Output the [x, y] coordinate of the center of the cell containing the given text.  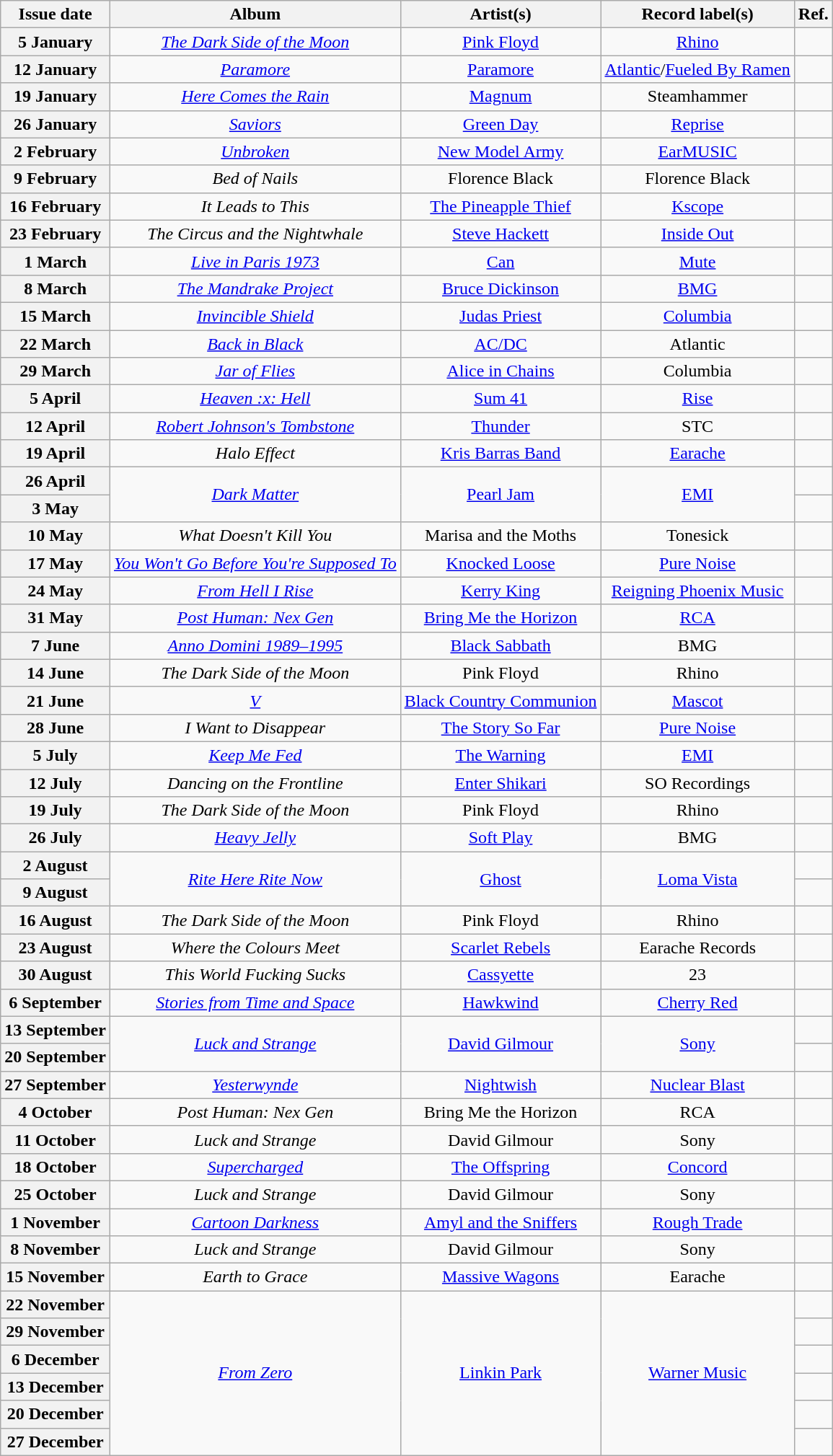
9 February [56, 179]
Artist(s) [501, 14]
26 July [56, 838]
5 July [56, 755]
Linkin Park [501, 1373]
28 June [56, 728]
19 July [56, 811]
23 [697, 975]
12 July [56, 782]
21 June [56, 700]
The Warning [501, 755]
The Story So Far [501, 728]
Earache Records [697, 948]
Steamhammer [697, 97]
V [255, 700]
23 February [56, 234]
Ghost [501, 879]
I Want to Disappear [255, 728]
Scarlet Rebels [501, 948]
Sum 41 [501, 399]
29 November [56, 1332]
7 June [56, 645]
Anno Domini 1989–1995 [255, 645]
4 October [56, 1112]
20 September [56, 1057]
16 August [56, 920]
Knocked Loose [501, 563]
STC [697, 426]
18 October [56, 1167]
19 January [56, 97]
Robert Johnson's Tombstone [255, 426]
6 September [56, 1002]
8 March [56, 288]
What Doesn't Kill You [255, 536]
Kscope [697, 206]
17 May [56, 563]
15 November [56, 1277]
Reigning Phoenix Music [697, 591]
Heaven :x: Hell [255, 399]
Steve Hackett [501, 234]
Rise [697, 399]
Halo Effect [255, 454]
Live in Paris 1973 [255, 261]
Cherry Red [697, 1002]
12 April [56, 426]
Mute [697, 261]
10 May [56, 536]
Pearl Jam [501, 495]
Supercharged [255, 1167]
Here Comes the Rain [255, 97]
Cartoon Darkness [255, 1222]
Loma Vista [697, 879]
Alice in Chains [501, 371]
Enter Shikari [501, 782]
16 February [56, 206]
5 April [56, 399]
Concord [697, 1167]
Heavy Jelly [255, 838]
23 August [56, 948]
2 February [56, 151]
26 January [56, 124]
The Circus and the Nightwhale [255, 234]
Reprise [697, 124]
SO Recordings [697, 782]
29 March [56, 371]
Dark Matter [255, 495]
Yesterwynde [255, 1085]
Dancing on the Frontline [255, 782]
31 May [56, 618]
13 December [56, 1387]
24 May [56, 591]
13 September [56, 1030]
AC/DC [501, 344]
15 March [56, 316]
14 June [56, 673]
From Zero [255, 1373]
Soft Play [501, 838]
Issue date [56, 14]
Judas Priest [501, 316]
New Model Army [501, 151]
Rough Trade [697, 1222]
2 August [56, 865]
Keep Me Fed [255, 755]
Kerry King [501, 591]
9 August [56, 893]
20 December [56, 1414]
Unbroken [255, 151]
Hawkwind [501, 1002]
Invincible Shield [255, 316]
The Offspring [501, 1167]
Saviors [255, 124]
8 November [56, 1250]
19 April [56, 454]
Atlantic/Fueled By Ramen [697, 69]
Kris Barras Band [501, 454]
Back in Black [255, 344]
1 March [56, 261]
26 April [56, 481]
Earth to Grace [255, 1277]
Where the Colours Meet [255, 948]
It Leads to This [255, 206]
Can [501, 261]
22 November [56, 1305]
Black Sabbath [501, 645]
25 October [56, 1194]
30 August [56, 975]
Stories from Time and Space [255, 1002]
Atlantic [697, 344]
EarMUSIC [697, 151]
Nightwish [501, 1085]
22 March [56, 344]
12 January [56, 69]
Thunder [501, 426]
6 December [56, 1359]
Tonesick [697, 536]
Amyl and the Sniffers [501, 1222]
1 November [56, 1222]
From Hell I Rise [255, 591]
Album [255, 14]
Nuclear Blast [697, 1085]
Warner Music [697, 1373]
Ref. [814, 14]
The Mandrake Project [255, 288]
Inside Out [697, 234]
5 January [56, 42]
Bruce Dickinson [501, 288]
Record label(s) [697, 14]
Black Country Communion [501, 700]
Bed of Nails [255, 179]
11 October [56, 1139]
Green Day [501, 124]
Mascot [697, 700]
The Pineapple Thief [501, 206]
Magnum [501, 97]
Cassyette [501, 975]
3 May [56, 508]
Massive Wagons [501, 1277]
27 September [56, 1085]
Jar of Flies [255, 371]
27 December [56, 1442]
This World Fucking Sucks [255, 975]
Rite Here Rite Now [255, 879]
Marisa and the Moths [501, 536]
You Won't Go Before You're Supposed To [255, 563]
